From the cell containing the given text, extract its center point as (x, y) coordinate. 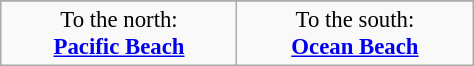
To the north:Pacific Beach (119, 34)
To the south:Ocean Beach (355, 34)
